Pinpoint the cell where the given text exists, returning its (x, y) midpoint coordinate. 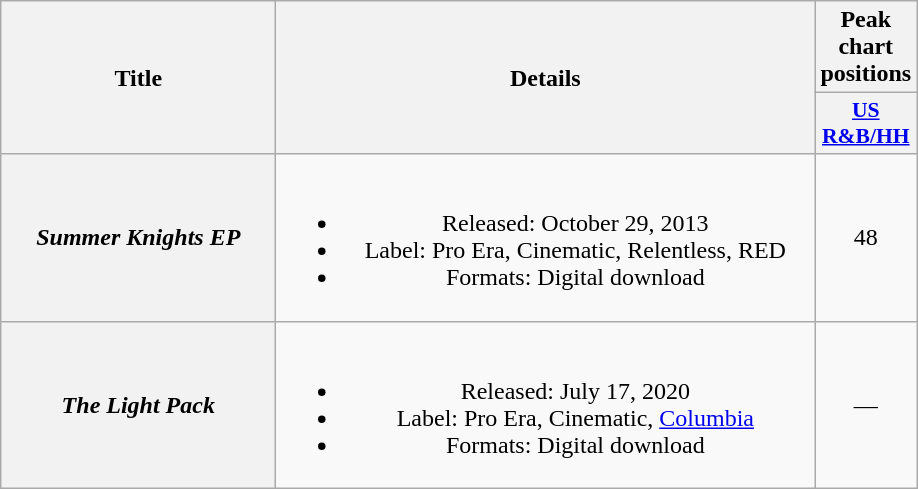
— (866, 404)
48 (866, 238)
The Light Pack (138, 404)
USR&B/HH (866, 124)
Released: October 29, 2013Label: Pro Era, Cinematic, Relentless, REDFormats: Digital download (546, 238)
Released: July 17, 2020Label: Pro Era, Cinematic, ColumbiaFormats: Digital download (546, 404)
Details (546, 78)
Title (138, 78)
Peak chart positions (866, 47)
Summer Knights EP (138, 238)
